Return (X, Y) of the center of cell containing provided text 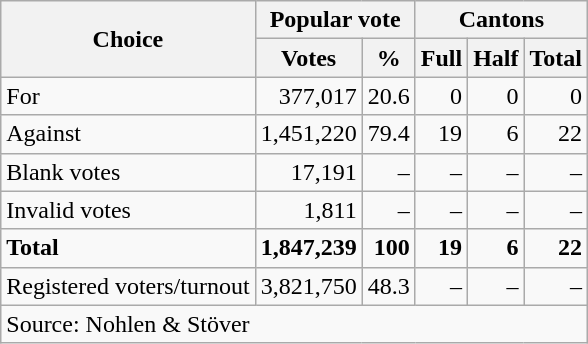
1,811 (308, 210)
Half (496, 58)
Cantons (501, 20)
3,821,750 (308, 286)
Blank votes (128, 172)
1,847,239 (308, 248)
377,017 (308, 96)
Full (441, 58)
Choice (128, 39)
Votes (308, 58)
1,451,220 (308, 134)
Against (128, 134)
48.3 (388, 286)
79.4 (388, 134)
17,191 (308, 172)
Registered voters/turnout (128, 286)
Invalid votes (128, 210)
Source: Nohlen & Stöver (294, 324)
20.6 (388, 96)
100 (388, 248)
% (388, 58)
For (128, 96)
Popular vote (335, 20)
